Scan for the cell matching the given text and deliver its (x, y) coordinate at center. 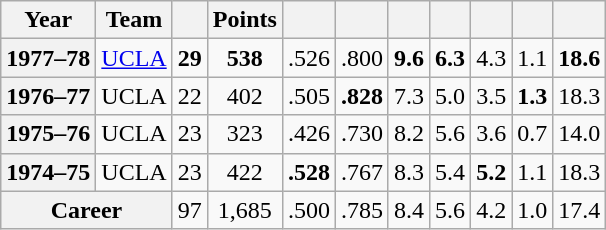
5.4 (450, 172)
.500 (308, 210)
18.6 (580, 58)
.800 (362, 58)
Team (134, 20)
422 (244, 172)
17.4 (580, 210)
5.0 (450, 96)
3.6 (492, 134)
7.3 (408, 96)
8.2 (408, 134)
.828 (362, 96)
.426 (308, 134)
.730 (362, 134)
1977–78 (48, 58)
22 (190, 96)
538 (244, 58)
5.2 (492, 172)
Year (48, 20)
4.2 (492, 210)
Points (244, 20)
1974–75 (48, 172)
9.6 (408, 58)
6.3 (450, 58)
29 (190, 58)
8.3 (408, 172)
3.5 (492, 96)
Career (86, 210)
14.0 (580, 134)
1975–76 (48, 134)
97 (190, 210)
1.0 (532, 210)
.528 (308, 172)
323 (244, 134)
4.3 (492, 58)
402 (244, 96)
1976–77 (48, 96)
8.4 (408, 210)
.767 (362, 172)
.505 (308, 96)
.526 (308, 58)
0.7 (532, 134)
.785 (362, 210)
1,685 (244, 210)
1.3 (532, 96)
